Return (x, y) of the center of cell containing provided text 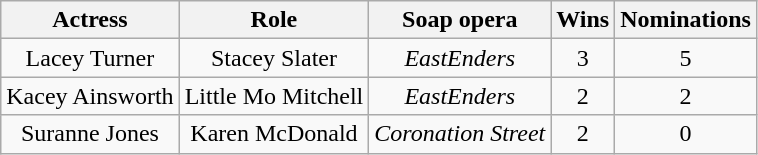
Lacey Turner (90, 58)
5 (686, 58)
Stacey Slater (274, 58)
0 (686, 134)
3 (583, 58)
Little Mo Mitchell (274, 96)
Wins (583, 20)
Kacey Ainsworth (90, 96)
Suranne Jones (90, 134)
Actress (90, 20)
Nominations (686, 20)
Soap opera (460, 20)
Role (274, 20)
Karen McDonald (274, 134)
Coronation Street (460, 134)
